For the text-containing cell, return its midpoint in (X, Y) coordinate format. 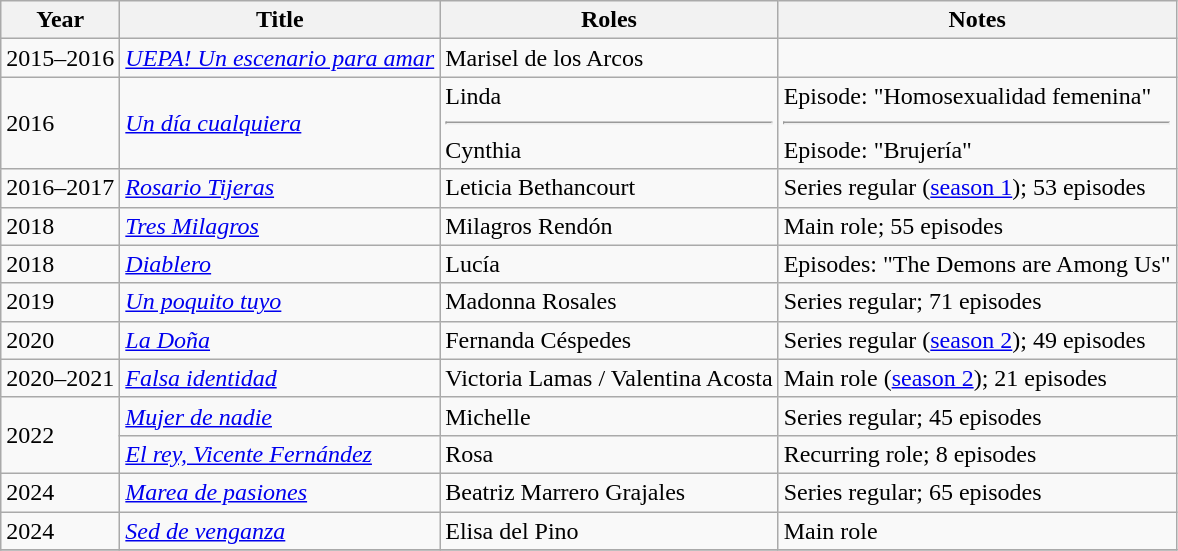
Year (60, 20)
El rey, Vicente Fernández (280, 454)
Series regular; 65 episodes (977, 492)
Rosa (609, 454)
2020 (60, 340)
Series regular (season 2); 49 episodes (977, 340)
LindaCynthia (609, 123)
Tres Milagros (280, 226)
Elisa del Pino (609, 531)
Madonna Rosales (609, 302)
La Doña (280, 340)
Fernanda Céspedes (609, 340)
Recurring role; 8 episodes (977, 454)
Diablero (280, 264)
Series regular; 45 episodes (977, 416)
Beatriz Marrero Grajales (609, 492)
Michelle (609, 416)
Series regular (season 1); 53 episodes (977, 188)
Marea de pasiones (280, 492)
Episodes: "The Demons are Among Us" (977, 264)
2022 (60, 435)
UEPA! Un escenario para amar (280, 58)
2016 (60, 123)
Main role (season 2); 21 episodes (977, 378)
2019 (60, 302)
Episode: "Homosexualidad femenina"Episode: "Brujería" (977, 123)
Main role; 55 episodes (977, 226)
Lucía (609, 264)
Leticia Bethancourt (609, 188)
Title (280, 20)
Falsa identidad (280, 378)
2020–2021 (60, 378)
Main role (977, 531)
Un día cualquiera (280, 123)
Milagros Rendón (609, 226)
Roles (609, 20)
Victoria Lamas / Valentina Acosta (609, 378)
Un poquito tuyo (280, 302)
Series regular; 71 episodes (977, 302)
2016–2017 (60, 188)
Notes (977, 20)
Mujer de nadie (280, 416)
Sed de venganza (280, 531)
2015–2016 (60, 58)
Marisel de los Arcos (609, 58)
Rosario Tijeras (280, 188)
